From the cell containing the given text, extract its center point as [X, Y] coordinate. 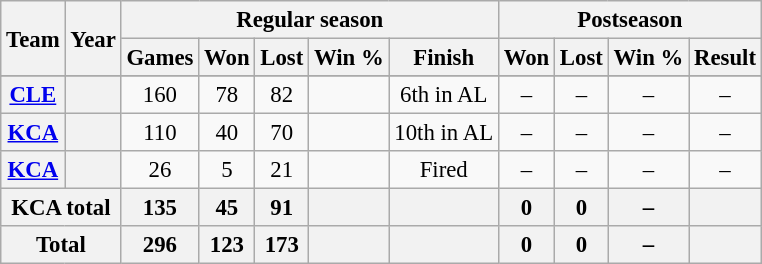
26 [160, 170]
KCA total [61, 208]
296 [160, 245]
Regular season [310, 20]
160 [160, 95]
21 [282, 170]
91 [282, 208]
40 [227, 133]
Postseason [630, 20]
5 [227, 170]
CLE [33, 95]
Year [93, 38]
70 [282, 133]
123 [227, 245]
78 [227, 95]
6th in AL [444, 95]
135 [160, 208]
173 [282, 245]
10th in AL [444, 133]
Team [33, 38]
Fired [444, 170]
Total [61, 245]
Finish [444, 58]
Games [160, 58]
82 [282, 95]
110 [160, 133]
Result [726, 58]
45 [227, 208]
